For the text-containing cell, return its midpoint in (x, y) coordinate format. 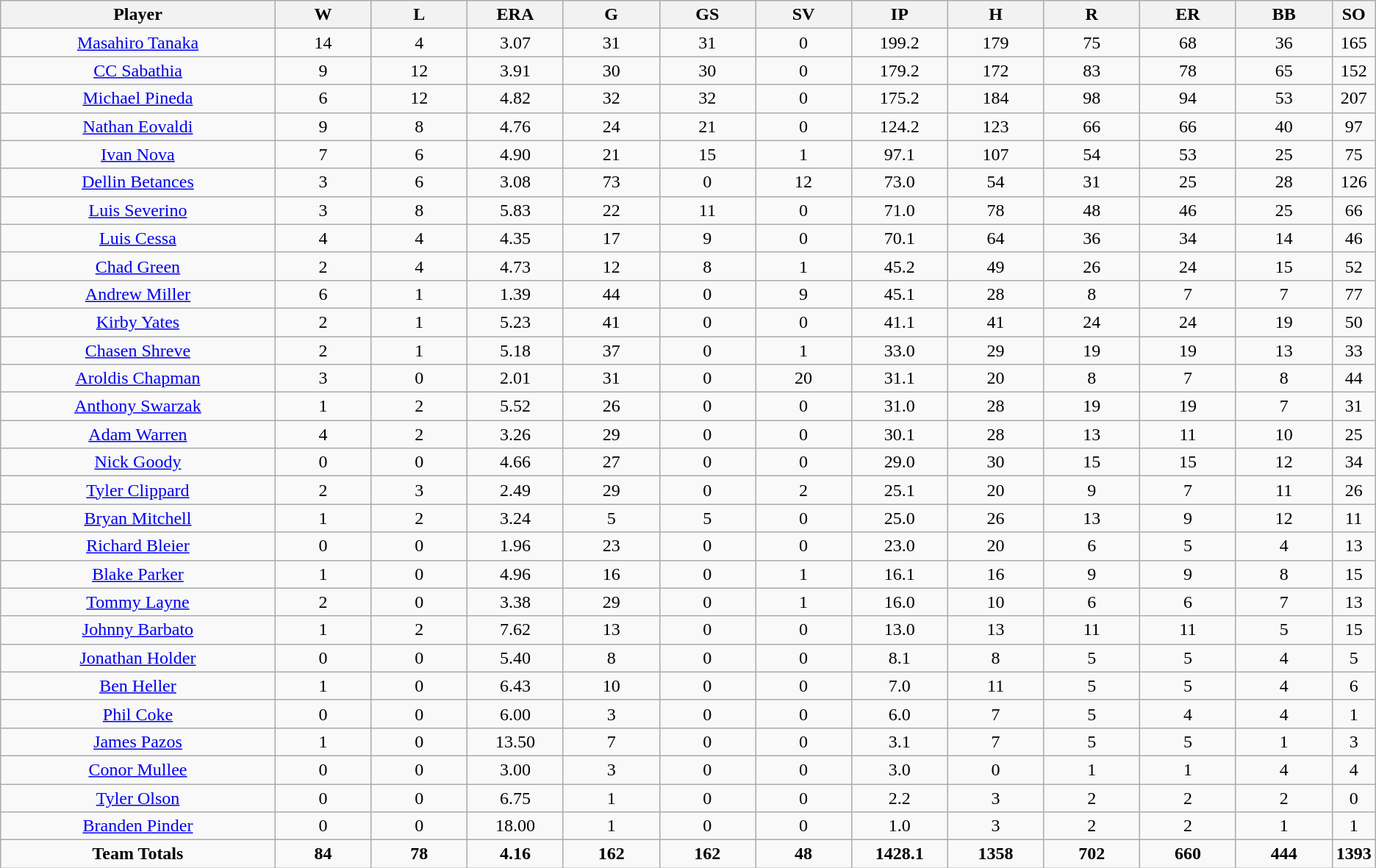
64 (995, 238)
Luis Cessa (138, 238)
6.0 (900, 714)
Adam Warren (138, 434)
444 (1283, 854)
1393 (1354, 854)
97.1 (900, 154)
17 (612, 238)
199.2 (900, 43)
52 (1354, 266)
5.18 (516, 351)
179 (995, 43)
33 (1354, 351)
Jonathan Holder (138, 658)
CC Sabathia (138, 71)
98 (1092, 98)
Bryan Mitchell (138, 518)
7.0 (900, 686)
4.73 (516, 266)
30.1 (900, 434)
Michael Pineda (138, 98)
77 (1354, 294)
Tyler Olson (138, 797)
3.00 (516, 770)
107 (995, 154)
68 (1188, 43)
Kirby Yates (138, 322)
Branden Pinder (138, 826)
124.2 (900, 126)
2.01 (516, 379)
6.00 (516, 714)
65 (1283, 71)
Luis Severino (138, 210)
Phil Coke (138, 714)
50 (1354, 322)
4.16 (516, 854)
49 (995, 266)
Ben Heller (138, 686)
29.0 (900, 462)
2.49 (516, 490)
18.00 (516, 826)
Dellin Betances (138, 182)
1.0 (900, 826)
71.0 (900, 210)
172 (995, 71)
126 (1354, 182)
4.96 (516, 574)
Chad Green (138, 266)
Blake Parker (138, 574)
16.1 (900, 574)
97 (1354, 126)
3.1 (900, 742)
4.82 (516, 98)
184 (995, 98)
152 (1354, 71)
Team Totals (138, 854)
4.90 (516, 154)
31.0 (900, 406)
13.0 (900, 630)
SV (804, 15)
Chasen Shreve (138, 351)
94 (1188, 98)
Player (138, 15)
25.1 (900, 490)
4.35 (516, 238)
Richard Bleier (138, 546)
3.91 (516, 71)
207 (1354, 98)
70.1 (900, 238)
33.0 (900, 351)
23.0 (900, 546)
BB (1283, 15)
5.52 (516, 406)
1.39 (516, 294)
660 (1188, 854)
3.07 (516, 43)
2.2 (900, 797)
16.0 (900, 602)
4.66 (516, 462)
45.2 (900, 266)
Conor Mullee (138, 770)
3.26 (516, 434)
73.0 (900, 182)
1.96 (516, 546)
Andrew Miller (138, 294)
3.08 (516, 182)
3.24 (516, 518)
3.38 (516, 602)
27 (612, 462)
Anthony Swarzak (138, 406)
Tommy Layne (138, 602)
165 (1354, 43)
179.2 (900, 71)
Ivan Nova (138, 154)
5.83 (516, 210)
Nathan Eovaldi (138, 126)
ERA (516, 15)
8.1 (900, 658)
123 (995, 126)
GS (707, 15)
Aroldis Chapman (138, 379)
Nick Goody (138, 462)
45.1 (900, 294)
7.62 (516, 630)
Tyler Clippard (138, 490)
SO (1354, 15)
Johnny Barbato (138, 630)
H (995, 15)
37 (612, 351)
R (1092, 15)
40 (1283, 126)
73 (612, 182)
22 (612, 210)
25.0 (900, 518)
5.23 (516, 322)
James Pazos (138, 742)
5.40 (516, 658)
31.1 (900, 379)
6.75 (516, 797)
175.2 (900, 98)
84 (323, 854)
1428.1 (900, 854)
W (323, 15)
23 (612, 546)
13.50 (516, 742)
702 (1092, 854)
L (419, 15)
G (612, 15)
ER (1188, 15)
3.0 (900, 770)
1358 (995, 854)
IP (900, 15)
Masahiro Tanaka (138, 43)
41.1 (900, 322)
83 (1092, 71)
4.76 (516, 126)
6.43 (516, 686)
